Search for the cell housing the specified text and yield its (x, y) center coordinate. 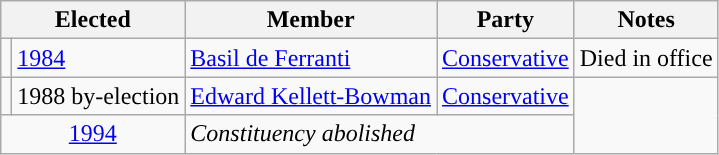
Elected (93, 20)
Edward Kellett-Bowman (311, 96)
Notes (646, 20)
Basil de Ferranti (311, 58)
1988 by-election (98, 96)
Party (505, 20)
Member (311, 20)
1994 (93, 134)
Died in office (646, 58)
Constituency abolished (380, 134)
1984 (98, 58)
